Detect which cell encompasses the target text, then output its [X, Y] center coordinate. 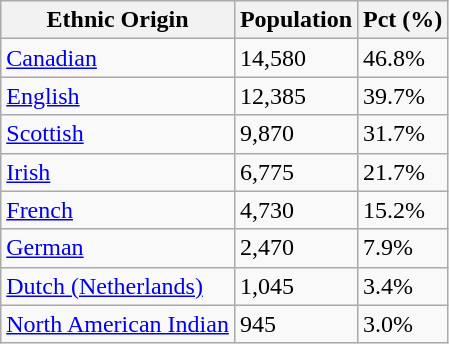
Scottish [118, 134]
French [118, 210]
945 [296, 324]
7.9% [403, 248]
12,385 [296, 96]
46.8% [403, 58]
English [118, 96]
Canadian [118, 58]
2,470 [296, 248]
German [118, 248]
31.7% [403, 134]
North American Indian [118, 324]
9,870 [296, 134]
14,580 [296, 58]
6,775 [296, 172]
21.7% [403, 172]
1,045 [296, 286]
Population [296, 20]
Dutch (Netherlands) [118, 286]
Pct (%) [403, 20]
15.2% [403, 210]
Irish [118, 172]
Ethnic Origin [118, 20]
39.7% [403, 96]
4,730 [296, 210]
3.4% [403, 286]
3.0% [403, 324]
